Find where the given text appears and provide that cell's center as (x, y) coordinate. 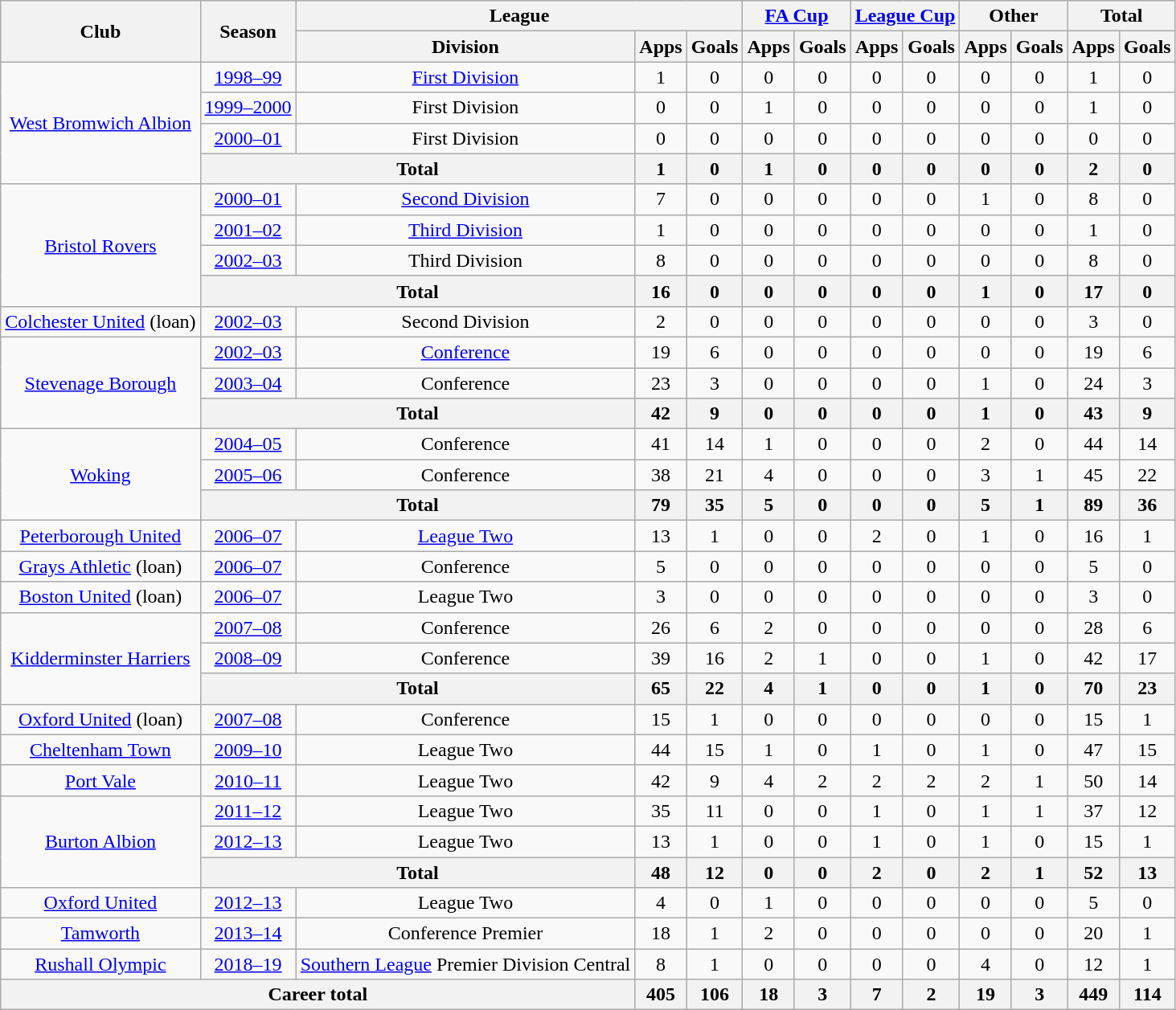
52 (1093, 872)
Grays Athletic (loan) (100, 566)
79 (661, 505)
Stevenage Borough (100, 382)
2013–14 (248, 934)
38 (661, 475)
Rushall Olympic (100, 964)
1999–2000 (248, 108)
70 (1093, 689)
Kidderminster Harriers (100, 658)
24 (1093, 383)
Tamworth (100, 934)
Port Vale (100, 780)
FA Cup (797, 16)
405 (661, 995)
2004–05 (248, 444)
League Cup (905, 16)
Oxford United (100, 903)
Burton Albion (100, 841)
Club (100, 31)
Boston United (loan) (100, 597)
20 (1093, 934)
36 (1147, 505)
Peterborough United (100, 536)
106 (715, 995)
41 (661, 444)
Colchester United (loan) (100, 321)
114 (1147, 995)
League (519, 16)
1998–99 (248, 77)
Cheltenham Town (100, 750)
2003–04 (248, 383)
39 (661, 658)
26 (661, 628)
2009–10 (248, 750)
48 (661, 872)
Career total (318, 995)
Bristol Rovers (100, 245)
28 (1093, 628)
Conference Premier (465, 934)
2008–09 (248, 658)
Other (1014, 16)
65 (661, 689)
Woking (100, 475)
Division (465, 47)
11 (715, 811)
21 (715, 475)
43 (1093, 414)
Season (248, 31)
2011–12 (248, 811)
Southern League Premier Division Central (465, 964)
Oxford United (loan) (100, 719)
89 (1093, 505)
50 (1093, 780)
449 (1093, 995)
37 (1093, 811)
West Bromwich Albion (100, 123)
2010–11 (248, 780)
45 (1093, 475)
2018–19 (248, 964)
2005–06 (248, 475)
2001–02 (248, 230)
47 (1093, 750)
